Return [X, Y] of the center of cell containing provided text 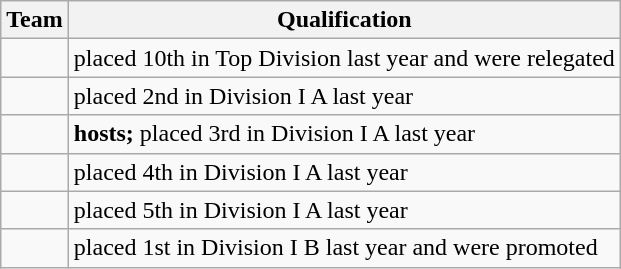
placed 10th in Top Division last year and were relegated [344, 58]
placed 4th in Division I A last year [344, 172]
placed 2nd in Division I A last year [344, 96]
placed 5th in Division I A last year [344, 210]
placed 1st in Division I B last year and were promoted [344, 248]
Team [35, 20]
hosts; placed 3rd in Division I A last year [344, 134]
Qualification [344, 20]
